Provide the [X, Y] coordinate of the cell's center where the given text is located.  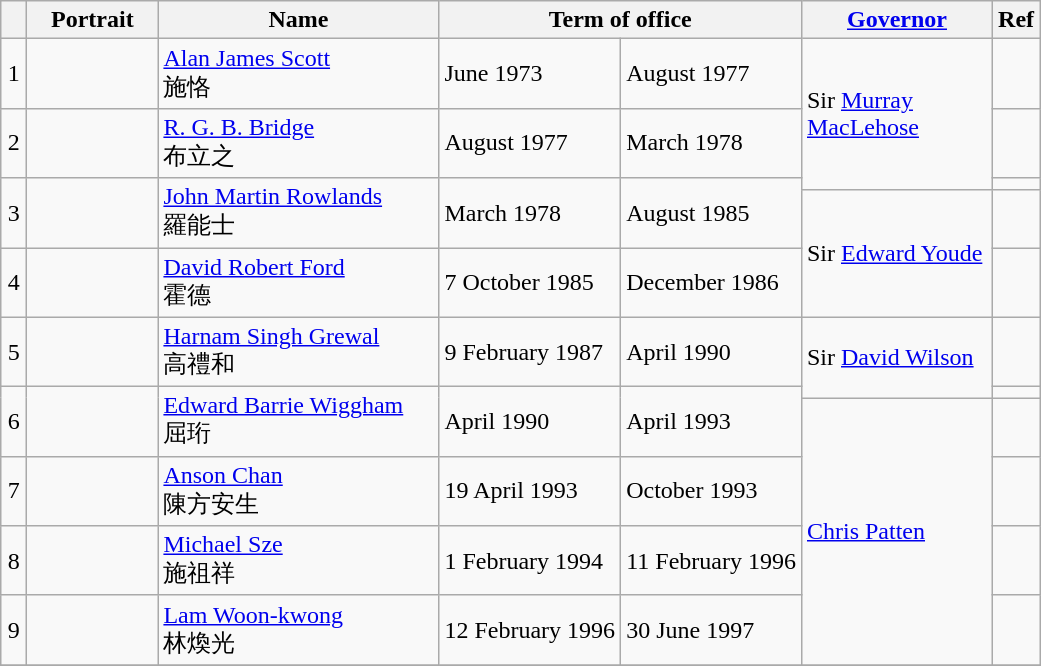
Sir Edward Youde [896, 253]
3 [14, 213]
9 [14, 630]
8 [14, 561]
David Robert Ford霍德 [298, 283]
1 February 1994 [530, 561]
August 1985 [712, 213]
Edward Barrie Wiggham屈珩 [298, 422]
7 October 1985 [530, 283]
Anson Chan陳方安生 [298, 491]
Name [298, 20]
7 [14, 491]
June 1973 [530, 74]
12 February 1996 [530, 630]
Term of office [620, 20]
R. G. B. Bridge布立之 [298, 143]
6 [14, 422]
December 1986 [712, 283]
4 [14, 283]
19 April 1993 [530, 491]
Harnam Singh Grewal高禮和 [298, 352]
Ref [1016, 20]
30 June 1997 [712, 630]
2 [14, 143]
John Martin Rowlands羅能士 [298, 213]
11 February 1996 [712, 561]
Sir David Wilson [896, 358]
Alan James Scott施恪 [298, 74]
9 February 1987 [530, 352]
April 1993 [712, 422]
1 [14, 74]
Portrait [92, 20]
Lam Woon-kwong林煥光 [298, 630]
Governor [896, 20]
Chris Patten [896, 532]
October 1993 [712, 491]
Michael Sze施祖祥 [298, 561]
5 [14, 352]
Sir Murray MacLehose [896, 114]
